Search for the cell housing the specified text and yield its [x, y] center coordinate. 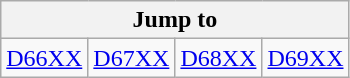
D66XX [44, 58]
D67XX [132, 58]
Jump to [175, 20]
D69XX [306, 58]
D68XX [218, 58]
